Determine the (x, y) coordinate at the center of the cell enclosing the given text.  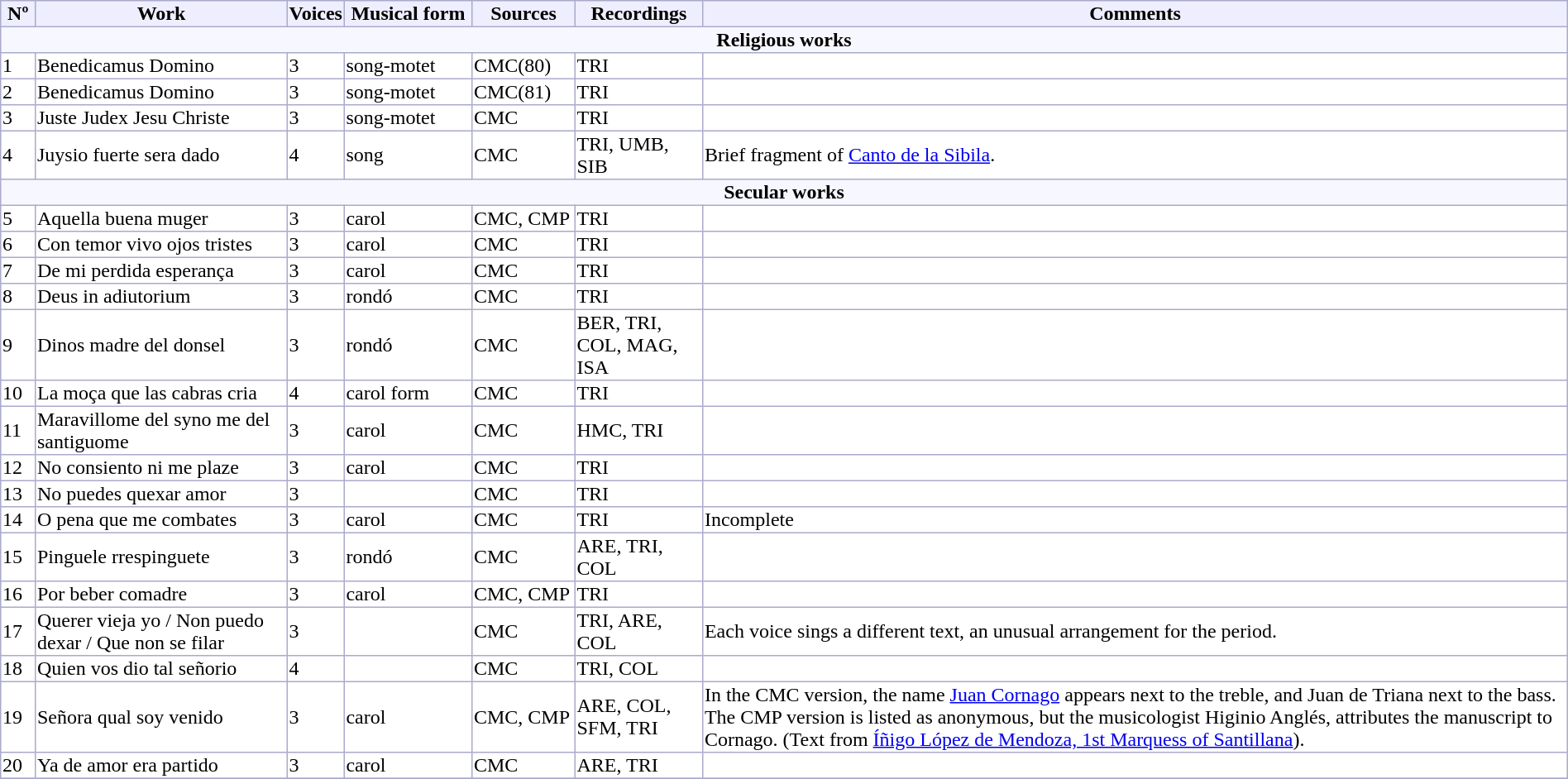
Juysio fuerte sera dado (161, 155)
1 (18, 66)
13 (18, 494)
Comments (1135, 14)
5 (18, 218)
19 (18, 717)
De mi perdida esperança (161, 270)
Señora qual soy venido (161, 717)
CMC(80) (523, 66)
Incomplete (1135, 520)
Con temor vivo ojos tristes (161, 245)
Por beber comadre (161, 595)
8 (18, 297)
Juste Judex Jesu Christe (161, 118)
O pena que me combates (161, 520)
Each voice sings a different text, an unusual arrangement for the period. (1135, 631)
20 (18, 766)
HMC, TRI (638, 430)
10 (18, 394)
Work (161, 14)
Secular works (784, 193)
ARE, TRI, COL (638, 557)
Aquella buena muger (161, 218)
No consiento ni me plaze (161, 468)
14 (18, 520)
17 (18, 631)
6 (18, 245)
No puedes quexar amor (161, 494)
15 (18, 557)
Pinguele rrespinguete (161, 557)
11 (18, 430)
Deus in adiutorium (161, 297)
La moça que las cabras cria (161, 394)
song (408, 155)
9 (18, 345)
carol form (408, 394)
ARE, COL, SFM, TRI (638, 717)
Religious works (784, 40)
18 (18, 669)
Quien vos dio tal señorio (161, 669)
TRI, UMB, SIB (638, 155)
Recordings (638, 14)
ARE, TRI (638, 766)
Ya de amor era partido (161, 766)
Dinos madre del donsel (161, 345)
CMC(81) (523, 92)
12 (18, 468)
Voices (316, 14)
TRI, ARE, COL (638, 631)
7 (18, 270)
TRI, COL (638, 669)
Sources (523, 14)
16 (18, 595)
2 (18, 92)
BER, TRI, COL, MAG, ISA (638, 345)
Brief fragment of Canto de la Sibila. (1135, 155)
Querer vieja yo / Non puedo dexar / Que non se filar (161, 631)
Musical form (408, 14)
Nº (18, 14)
Maravillome del syno me del santiguome (161, 430)
